Locate the cell with the specified text and output its [x, y] center coordinate. 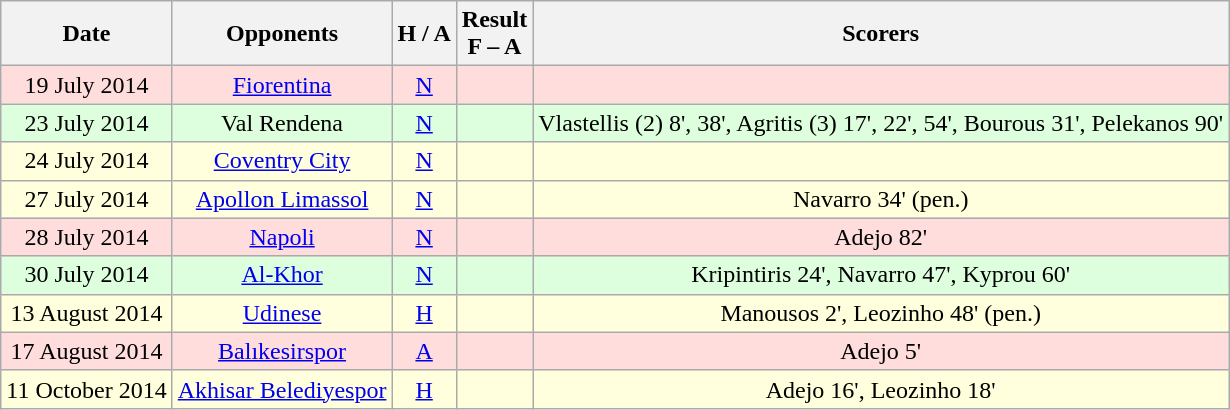
28 July 2014 [86, 237]
Val Rendena [282, 123]
Adejo 5' [881, 351]
13 August 2014 [86, 313]
Balıkesirspor [282, 351]
23 July 2014 [86, 123]
H / A [424, 34]
Navarro 34' (pen.) [881, 199]
24 July 2014 [86, 161]
11 October 2014 [86, 389]
Kripintiris 24', Navarro 47', Kyprou 60' [881, 275]
Adejo 82' [881, 237]
Date [86, 34]
Coventry City [282, 161]
Al-Khor [282, 275]
Udinese [282, 313]
A [424, 351]
27 July 2014 [86, 199]
Opponents [282, 34]
17 August 2014 [86, 351]
Adejo 16', Leozinho 18' [881, 389]
Vlastellis (2) 8', 38', Agritis (3) 17', 22', 54', Bourous 31', Pelekanos 90' [881, 123]
Napoli [282, 237]
Scorers [881, 34]
Manousos 2', Leozinho 48' (pen.) [881, 313]
Akhisar Belediyespor [282, 389]
ResultF – A [494, 34]
19 July 2014 [86, 85]
Fiorentina [282, 85]
Apollon Limassol [282, 199]
30 July 2014 [86, 275]
